Provide the (X, Y) coordinate of the cell's center where the given text is located.  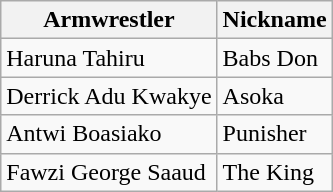
Fawzi George Saaud (109, 172)
Antwi Boasiako (109, 134)
Armwrestler (109, 20)
Nickname (274, 20)
Babs Don (274, 58)
Asoka (274, 96)
Derrick Adu Kwakye (109, 96)
Haruna Tahiru (109, 58)
The King (274, 172)
Punisher (274, 134)
